Return [X, Y] of the center of cell containing provided text 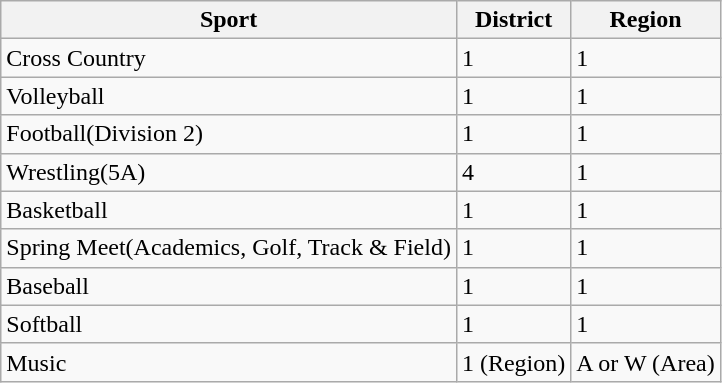
Basketball [229, 210]
Spring Meet(Academics, Golf, Track & Field) [229, 248]
Sport [229, 20]
Wrestling(5A) [229, 172]
4 [513, 172]
A or W (Area) [646, 362]
District [513, 20]
Volleyball [229, 96]
Softball [229, 324]
Cross Country [229, 58]
Music [229, 362]
Region [646, 20]
Baseball [229, 286]
1 (Region) [513, 362]
Football(Division 2) [229, 134]
